For the text-containing cell, return its midpoint in [X, Y] coordinate format. 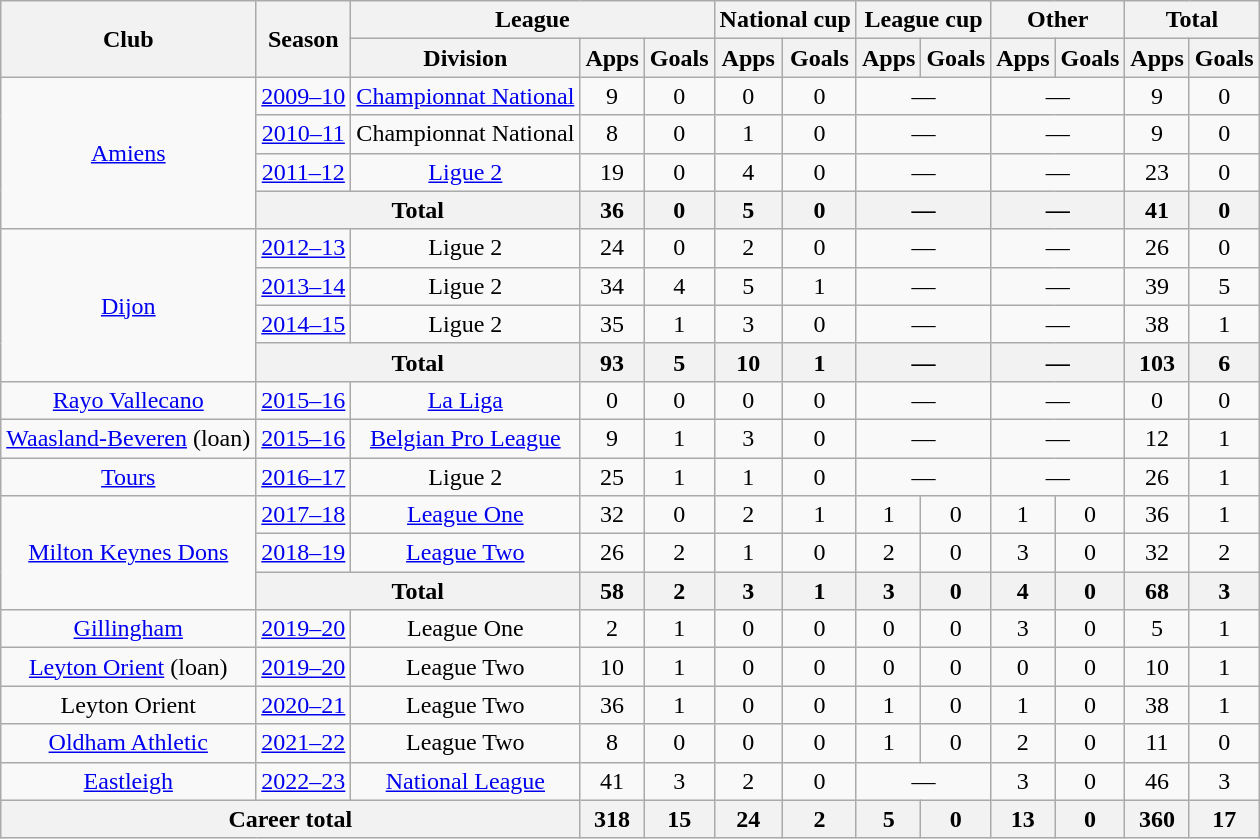
Rayo Vallecano [128, 400]
League cup [923, 20]
58 [612, 591]
Eastleigh [128, 781]
2012–13 [304, 248]
19 [612, 172]
2009–10 [304, 96]
National League [466, 781]
2022–23 [304, 781]
93 [612, 362]
2016–17 [304, 477]
15 [679, 819]
13 [1023, 819]
Leyton Orient (loan) [128, 667]
Belgian Pro League [466, 438]
2020–21 [304, 705]
Dijon [128, 305]
12 [1157, 438]
11 [1157, 743]
2014–15 [304, 324]
League [532, 20]
Oldham Athletic [128, 743]
6 [1224, 362]
Leyton Orient [128, 705]
Tours [128, 477]
Milton Keynes Dons [128, 553]
25 [612, 477]
103 [1157, 362]
2017–18 [304, 515]
35 [612, 324]
39 [1157, 286]
318 [612, 819]
34 [612, 286]
Division [466, 58]
68 [1157, 591]
23 [1157, 172]
Gillingham [128, 629]
Waasland-Beveren (loan) [128, 438]
2018–19 [304, 553]
360 [1157, 819]
2011–12 [304, 172]
2021–22 [304, 743]
National cup [785, 20]
Other [1058, 20]
Club [128, 39]
Career total [290, 819]
2010–11 [304, 134]
46 [1157, 781]
La Liga [466, 400]
17 [1224, 819]
2013–14 [304, 286]
Amiens [128, 153]
Season [304, 39]
